Extract the (x, y) coordinate from the center of the cell holding the provided text.  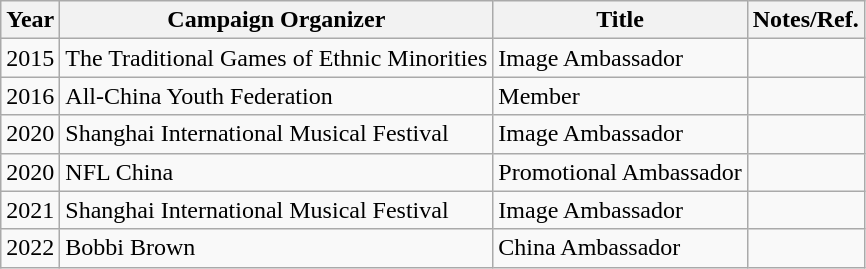
2021 (30, 210)
2015 (30, 58)
Year (30, 20)
2022 (30, 248)
All-China Youth Federation (276, 96)
Bobbi Brown (276, 248)
2016 (30, 96)
Promotional Ambassador (620, 172)
Campaign Organizer (276, 20)
NFL China (276, 172)
Notes/Ref. (806, 20)
Member (620, 96)
The Traditional Games of Ethnic Minorities (276, 58)
China Ambassador (620, 248)
Title (620, 20)
